Search for the cell housing the specified text and yield its [x, y] center coordinate. 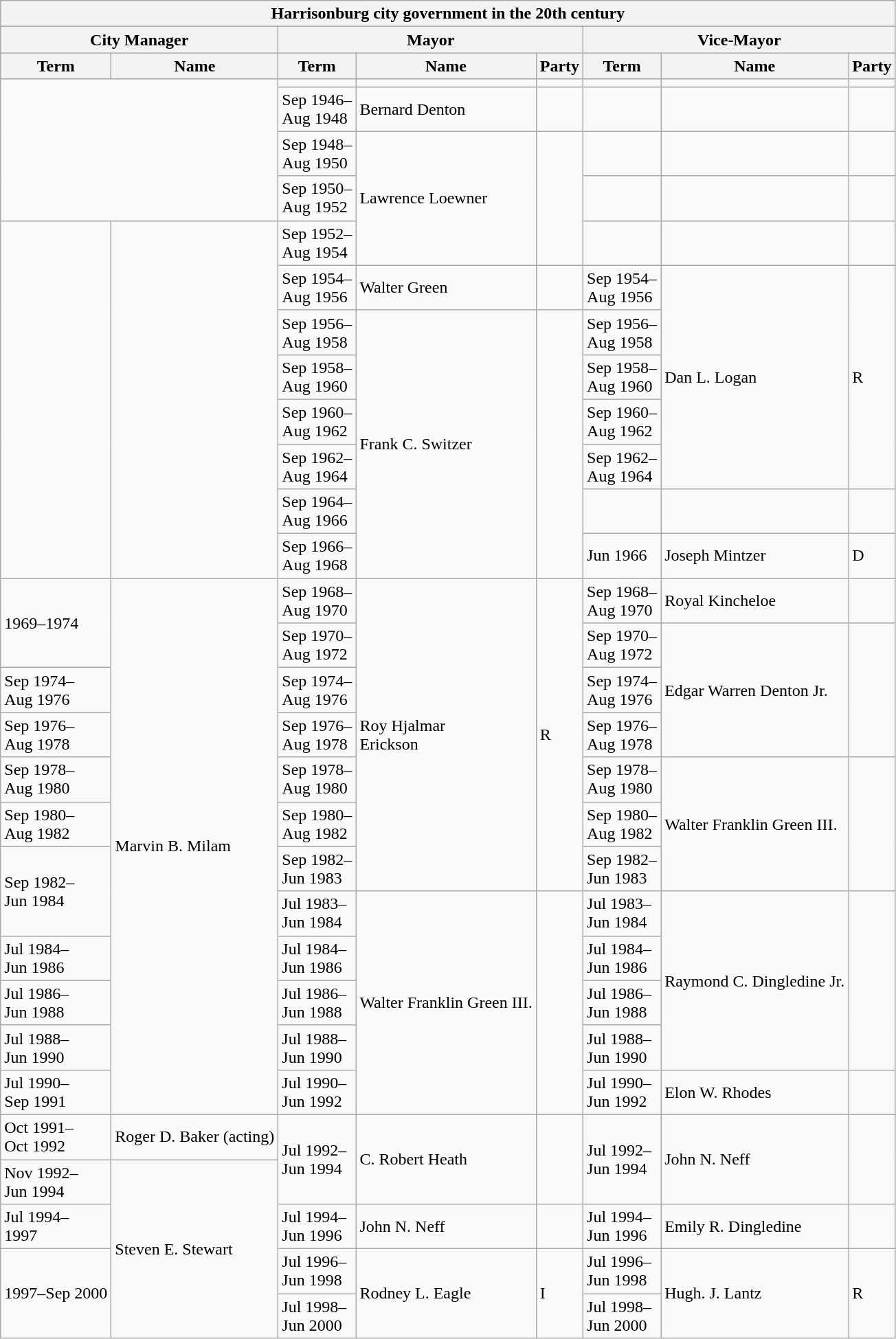
Frank C. Switzer [446, 444]
I [559, 1294]
Jun 1966 [623, 556]
Joseph Mintzer [754, 556]
Sep 1982–Jun 1984 [56, 891]
City Manager [139, 40]
Raymond C. Dingledine Jr. [754, 980]
Sep 1952–Aug 1954 [317, 243]
Sep 1966–Aug 1968 [317, 556]
D [872, 556]
Sep 1948–Aug 1950 [317, 154]
Sep 1964–Aug 1966 [317, 511]
Oct 1991–Oct 1992 [56, 1136]
Nov 1992–Jun 1994 [56, 1182]
Royal Kincheloe [754, 600]
Emily R. Dingledine [754, 1227]
C. Robert Heath [446, 1159]
Harrisonburg city government in the 20th century [448, 14]
Roger D. Baker (acting) [195, 1136]
Roy HjalmarErickson [446, 735]
Hugh. J. Lantz [754, 1294]
Sep 1946–Aug 1948 [317, 109]
Marvin B. Milam [195, 846]
Rodney L. Eagle [446, 1294]
Sep 1950–Aug 1952 [317, 198]
1997–Sep 2000 [56, 1294]
Jul 1990–Sep 1991 [56, 1092]
Bernard Denton [446, 109]
Vice-Mayor [739, 40]
Lawrence Loewner [446, 198]
Mayor [431, 40]
Edgar Warren Denton Jr. [754, 690]
Dan L. Logan [754, 376]
Steven E. Stewart [195, 1249]
Walter Green [446, 287]
Elon W. Rhodes [754, 1092]
Jul 1994–1997 [56, 1227]
1969–1974 [56, 623]
